Capture the cell that displays the provided text and extract its (x, y) central coordinate. 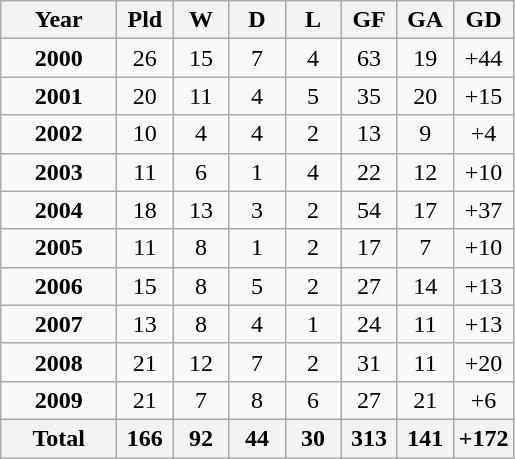
2009 (59, 400)
2001 (59, 96)
2007 (59, 324)
Total (59, 438)
141 (425, 438)
30 (313, 438)
GF (369, 20)
Pld (145, 20)
2008 (59, 362)
18 (145, 210)
92 (201, 438)
2004 (59, 210)
44 (257, 438)
24 (369, 324)
+4 (484, 134)
+172 (484, 438)
14 (425, 286)
+44 (484, 58)
D (257, 20)
+6 (484, 400)
9 (425, 134)
+20 (484, 362)
GA (425, 20)
2006 (59, 286)
2002 (59, 134)
19 (425, 58)
63 (369, 58)
+37 (484, 210)
GD (484, 20)
54 (369, 210)
2005 (59, 248)
2000 (59, 58)
W (201, 20)
22 (369, 172)
313 (369, 438)
35 (369, 96)
+15 (484, 96)
Year (59, 20)
2003 (59, 172)
166 (145, 438)
10 (145, 134)
3 (257, 210)
L (313, 20)
31 (369, 362)
26 (145, 58)
